Identify which cell holds the provided text, then report its (x, y) central coordinate. 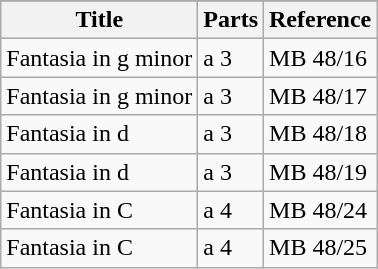
Reference (320, 20)
MB 48/25 (320, 248)
MB 48/16 (320, 58)
Title (100, 20)
Parts (231, 20)
MB 48/24 (320, 210)
MB 48/18 (320, 134)
MB 48/17 (320, 96)
MB 48/19 (320, 172)
